From the cell containing the given text, extract its center point as (X, Y) coordinate. 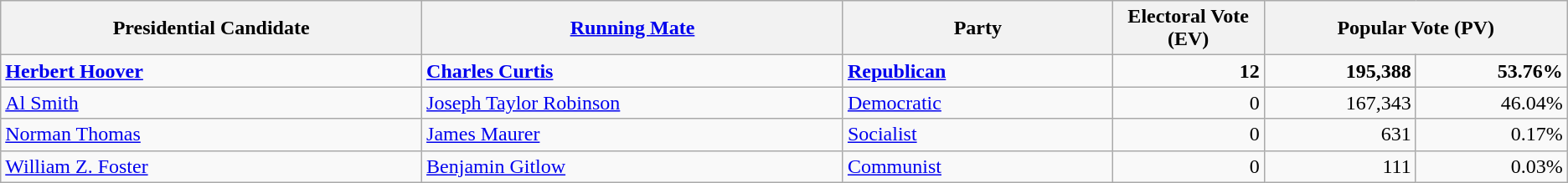
Joseph Taylor Robinson (633, 103)
Popular Vote (PV) (1416, 28)
Norman Thomas (211, 135)
631 (1340, 135)
53.76% (1491, 71)
111 (1340, 166)
Party (977, 28)
0.03% (1491, 166)
Charles Curtis (633, 71)
0.17% (1491, 135)
Republican (977, 71)
195,388 (1340, 71)
Socialist (977, 135)
Electoral Vote (EV) (1188, 28)
Running Mate (633, 28)
William Z. Foster (211, 166)
Communist (977, 166)
Presidential Candidate (211, 28)
Democratic (977, 103)
Benjamin Gitlow (633, 166)
James Maurer (633, 135)
Herbert Hoover (211, 71)
12 (1188, 71)
46.04% (1491, 103)
Al Smith (211, 103)
167,343 (1340, 103)
